For the text-containing cell, return its midpoint in (X, Y) coordinate format. 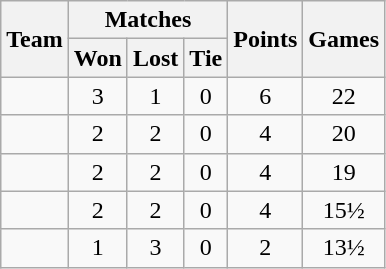
15½ (344, 210)
Matches (148, 20)
13½ (344, 248)
20 (344, 134)
Won (98, 58)
19 (344, 172)
6 (266, 96)
Team (35, 39)
Points (266, 39)
Games (344, 39)
Lost (155, 58)
Tie (206, 58)
22 (344, 96)
